Determine the [X, Y] coordinate at the center of the cell enclosing the given text.  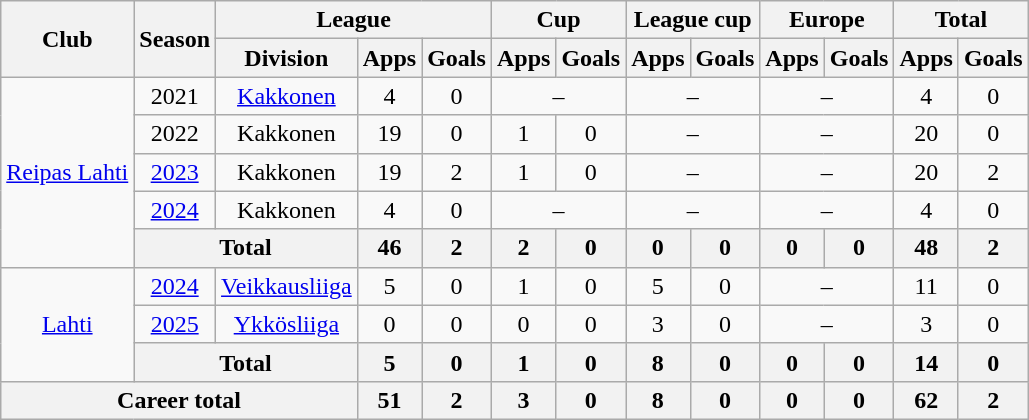
Ykkösliiga [287, 324]
League cup [693, 20]
48 [926, 248]
Lahti [68, 324]
14 [926, 362]
Cup [558, 20]
Division [287, 58]
Europe [827, 20]
62 [926, 400]
2023 [175, 172]
2025 [175, 324]
Reipas Lahti [68, 172]
46 [389, 248]
Career total [179, 400]
11 [926, 286]
League [354, 20]
2021 [175, 96]
51 [389, 400]
Season [175, 39]
Club [68, 39]
2022 [175, 134]
Veikkausliiga [287, 286]
